Scan for the cell matching the given text and deliver its [x, y] coordinate at center. 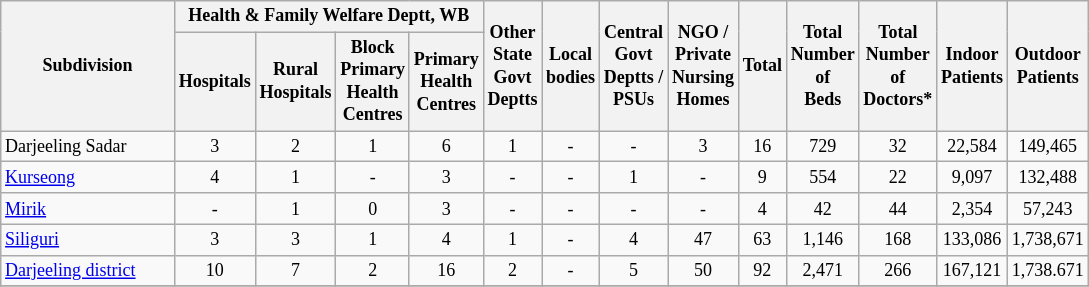
6 [446, 146]
2,471 [822, 270]
57,243 [1048, 208]
Siliguri [88, 240]
22,584 [972, 146]
Health & Family Welfare Deptt, WB [328, 16]
RuralHospitals [296, 82]
10 [214, 270]
Darjeeling Sadar [88, 146]
Mirik [88, 208]
44 [898, 208]
149,465 [1048, 146]
Hospitals [214, 82]
168 [898, 240]
7 [296, 270]
TotalNumberofDoctors* [898, 66]
Darjeeling district [88, 270]
1,738,671 [1048, 240]
CentralGovtDeptts /PSUs [633, 66]
Subdivision [88, 66]
2,354 [972, 208]
133,086 [972, 240]
Total [762, 66]
Kurseong [88, 178]
TotalNumberofBeds [822, 66]
266 [898, 270]
0 [373, 208]
NGO /PrivateNursingHomes [704, 66]
32 [898, 146]
5 [633, 270]
167,121 [972, 270]
PrimaryHealthCentres [446, 82]
42 [822, 208]
47 [704, 240]
554 [822, 178]
IndoorPatients [972, 66]
OutdoorPatients [1048, 66]
9 [762, 178]
50 [704, 270]
1,146 [822, 240]
Localbodies [571, 66]
132,488 [1048, 178]
22 [898, 178]
92 [762, 270]
1,738.671 [1048, 270]
OtherStateGovtDeptts [512, 66]
BlockPrimaryHealthCentres [373, 82]
9,097 [972, 178]
729 [822, 146]
63 [762, 240]
